Identify which cell holds the provided text, then report its (x, y) central coordinate. 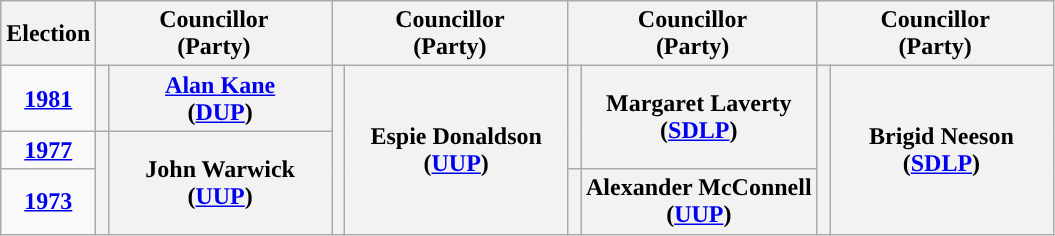
Election (48, 34)
Margaret Laverty (SDLP) (698, 118)
1981 (48, 98)
Brigid Neeson (SDLP) (942, 150)
Espie Donaldson (UUP) (456, 150)
John Warwick (UUP) (220, 182)
1973 (48, 202)
Alan Kane (DUP) (220, 98)
1977 (48, 150)
Alexander McConnell (UUP) (698, 202)
